Return [x, y] of the center of cell containing provided text 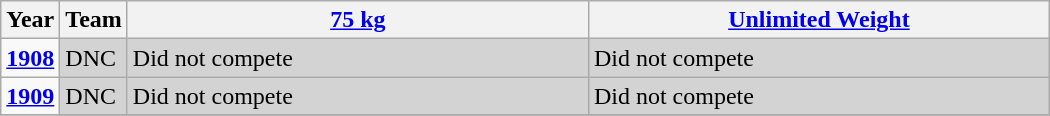
75 kg [358, 20]
1909 [30, 96]
Unlimited Weight [818, 20]
1908 [30, 58]
Team [94, 20]
Year [30, 20]
